For the text-containing cell, return its midpoint in (X, Y) coordinate format. 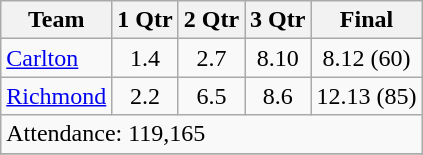
1 Qtr (145, 20)
8.6 (278, 96)
2.7 (211, 58)
3 Qtr (278, 20)
Carlton (56, 58)
8.12 (60) (366, 58)
1.4 (145, 58)
Richmond (56, 96)
12.13 (85) (366, 96)
6.5 (211, 96)
2 Qtr (211, 20)
Team (56, 20)
8.10 (278, 58)
Attendance: 119,165 (212, 134)
2.2 (145, 96)
Final (366, 20)
